Identify which cell holds the provided text, then report its (x, y) central coordinate. 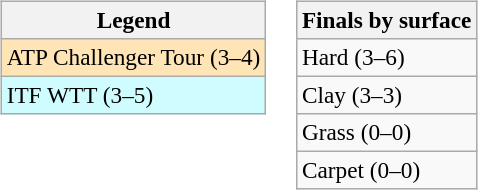
Clay (3–3) (387, 95)
Hard (3–6) (387, 57)
Legend (133, 20)
Finals by surface (387, 20)
ATP Challenger Tour (3–4) (133, 57)
Grass (0–0) (387, 133)
Carpet (0–0) (387, 171)
ITF WTT (3–5) (133, 95)
